Return (x, y) of the center of cell containing provided text 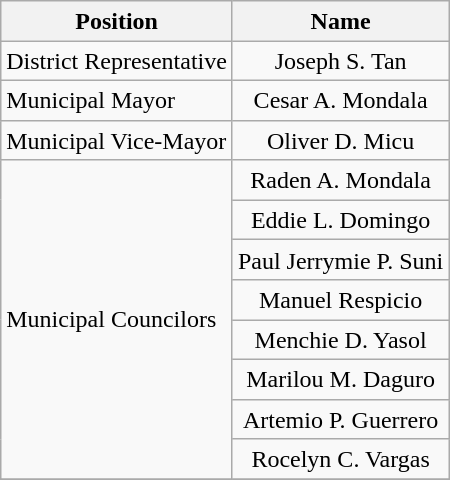
Manuel Respicio (340, 300)
Marilou M. Daguro (340, 379)
Name (340, 21)
Position (117, 21)
District Representative (117, 61)
Municipal Vice-Mayor (117, 140)
Cesar A. Mondala (340, 100)
Eddie L. Domingo (340, 220)
Joseph S. Tan (340, 61)
Municipal Mayor (117, 100)
Rocelyn C. Vargas (340, 459)
Paul Jerrymie P. Suni (340, 260)
Menchie D. Yasol (340, 340)
Oliver D. Micu (340, 140)
Municipal Councilors (117, 320)
Artemio P. Guerrero (340, 419)
Raden A. Mondala (340, 180)
